From the cell containing the given text, extract its center point as [X, Y] coordinate. 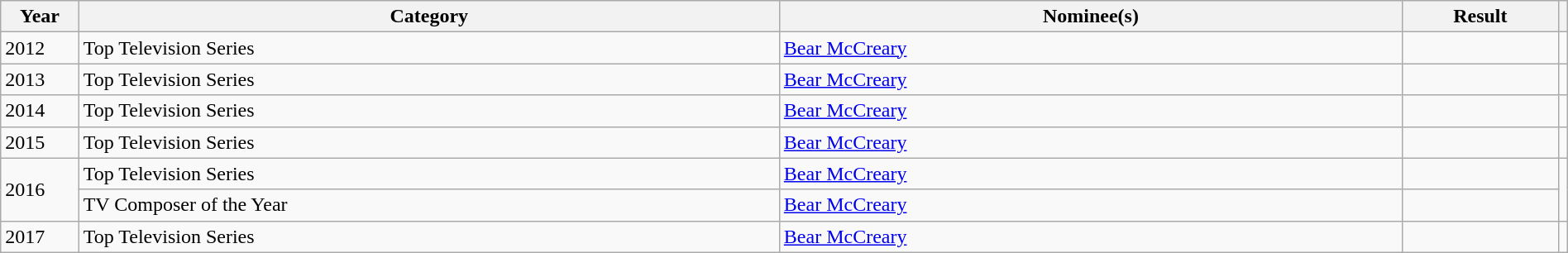
TV Composer of the Year [428, 205]
2014 [40, 111]
2016 [40, 189]
2013 [40, 79]
2012 [40, 48]
Result [1480, 17]
Category [428, 17]
2017 [40, 236]
2015 [40, 142]
Year [40, 17]
Nominee(s) [1090, 17]
